Scan for the cell matching the given text and deliver its [x, y] coordinate at center. 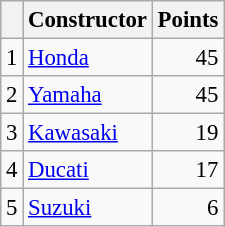
4 [12, 170]
Points [188, 20]
19 [188, 133]
17 [188, 170]
Honda [88, 58]
6 [188, 208]
Yamaha [88, 95]
Suzuki [88, 208]
Constructor [88, 20]
Ducati [88, 170]
3 [12, 133]
1 [12, 58]
Kawasaki [88, 133]
5 [12, 208]
2 [12, 95]
